Output the (X, Y) coordinate of the center of the cell containing the given text.  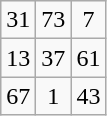
43 (88, 96)
1 (54, 96)
67 (18, 96)
61 (88, 58)
13 (18, 58)
7 (88, 20)
73 (54, 20)
37 (54, 58)
31 (18, 20)
